Identify which cell holds the provided text, then report its (x, y) central coordinate. 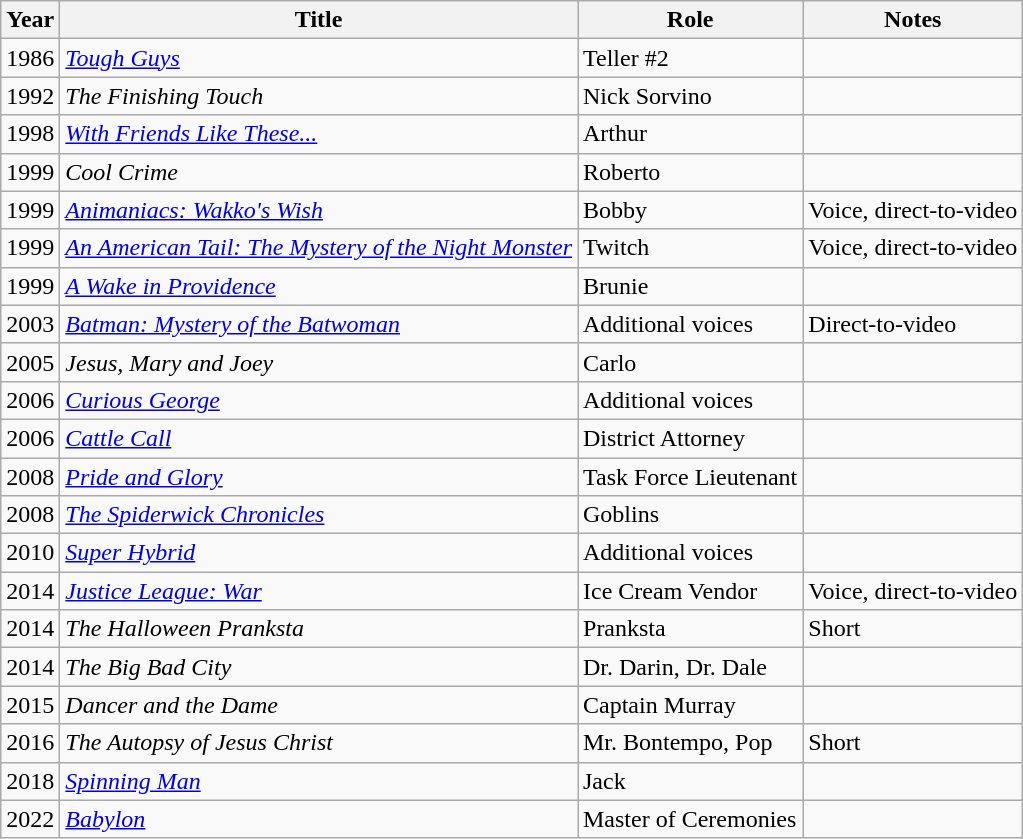
The Autopsy of Jesus Christ (319, 743)
Bobby (690, 210)
1986 (30, 58)
The Spiderwick Chronicles (319, 515)
Brunie (690, 286)
Twitch (690, 248)
Pranksta (690, 629)
2022 (30, 819)
Role (690, 20)
2003 (30, 324)
Cattle Call (319, 438)
Super Hybrid (319, 553)
Roberto (690, 172)
Arthur (690, 134)
Cool Crime (319, 172)
2016 (30, 743)
2018 (30, 781)
The Big Bad City (319, 667)
2015 (30, 705)
Carlo (690, 362)
Pride and Glory (319, 477)
The Finishing Touch (319, 96)
Nick Sorvino (690, 96)
Dancer and the Dame (319, 705)
An American Tail: The Mystery of the Night Monster (319, 248)
Jack (690, 781)
Mr. Bontempo, Pop (690, 743)
1992 (30, 96)
Babylon (319, 819)
The Halloween Pranksta (319, 629)
Tough Guys (319, 58)
Task Force Lieutenant (690, 477)
Goblins (690, 515)
District Attorney (690, 438)
2005 (30, 362)
Direct-to-video (913, 324)
Curious George (319, 400)
1998 (30, 134)
A Wake in Providence (319, 286)
Master of Ceremonies (690, 819)
Captain Murray (690, 705)
Ice Cream Vendor (690, 591)
2010 (30, 553)
With Friends Like These... (319, 134)
Teller #2 (690, 58)
Spinning Man (319, 781)
Animaniacs: Wakko's Wish (319, 210)
Title (319, 20)
Batman: Mystery of the Batwoman (319, 324)
Jesus, Mary and Joey (319, 362)
Justice League: War (319, 591)
Year (30, 20)
Dr. Darin, Dr. Dale (690, 667)
Notes (913, 20)
